Pinpoint the cell where the given text exists, returning its (X, Y) midpoint coordinate. 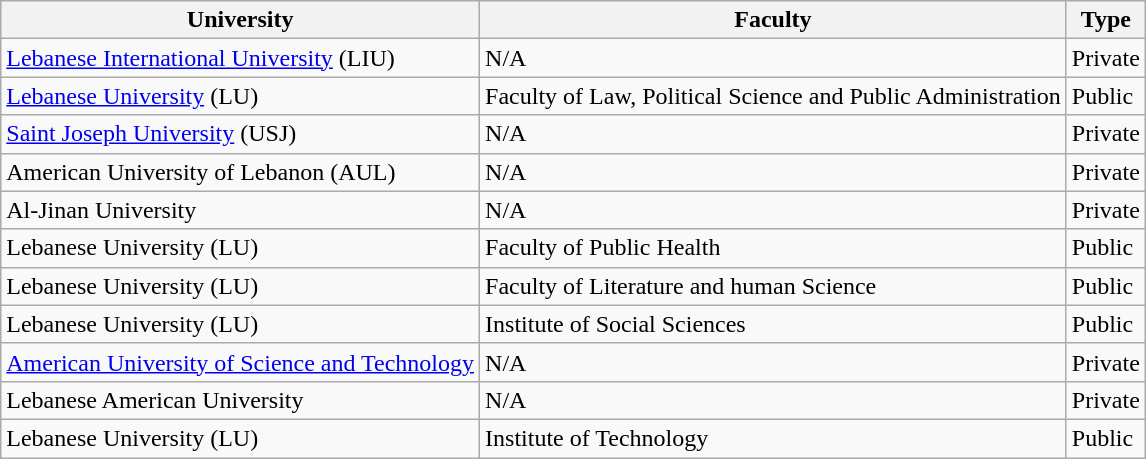
Type (1106, 20)
Saint Joseph University (USJ) (240, 134)
Faculty (774, 20)
Faculty of Public Health (774, 248)
Faculty of Law, Political Science and Public Administration (774, 96)
Faculty of Literature and human Science (774, 286)
University (240, 20)
Institute of Technology (774, 438)
Al-Jinan University (240, 210)
American University of Lebanon (AUL) (240, 172)
American University of Science and Technology (240, 362)
Institute of Social Sciences (774, 324)
Lebanese American University (240, 400)
Lebanese International University (LIU) (240, 58)
